Find where the given text appears and provide that cell's center as [x, y] coordinate. 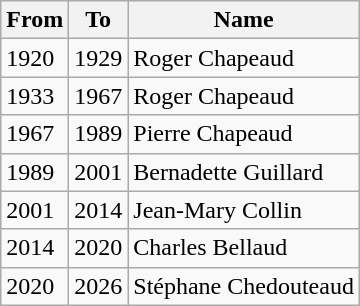
Charles Bellaud [244, 248]
To [98, 20]
1920 [35, 58]
Stéphane Chedouteaud [244, 286]
Pierre Chapeaud [244, 134]
Jean-Mary Collin [244, 210]
Bernadette Guillard [244, 172]
1933 [35, 96]
2026 [98, 286]
1929 [98, 58]
From [35, 20]
Name [244, 20]
